Return the [X, Y] coordinate for the center point of the cell that contains the specified text.  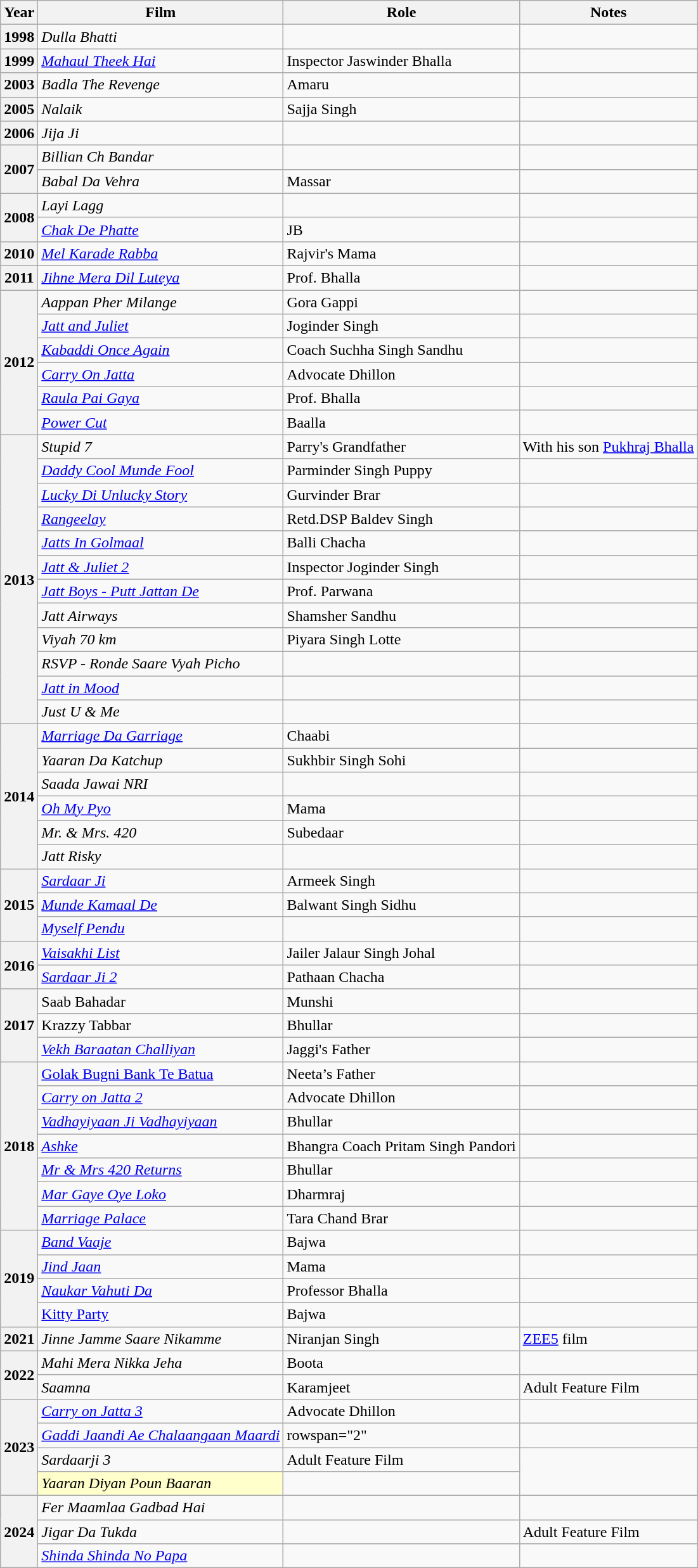
Professor Bhalla [401, 1291]
2013 [19, 579]
Mr. & Mrs. 420 [161, 832]
Marriage Palace [161, 1218]
Amaru [401, 85]
Naukar Vahuti Da [161, 1291]
2005 [19, 109]
Dharmraj [401, 1194]
Jigar Da Tukda [161, 1532]
Just U & Me [161, 712]
Jailer Jalaur Singh Johal [401, 953]
Jatt & Juliet 2 [161, 567]
Role [401, 13]
Inspector Joginder Singh [401, 567]
2015 [19, 905]
Gurvinder Brar [401, 495]
Fer Maamlaa Gadbad Hai [161, 1508]
Dulla Bhatti [161, 37]
Prof. Parwana [401, 591]
Balwant Singh Sidhu [401, 905]
Carry on Jatta 2 [161, 1098]
Carry on Jatta 3 [161, 1411]
Karamjeet [401, 1387]
Balli Chacha [401, 543]
Jatt Risky [161, 857]
Krazzy Tabbar [161, 1025]
Vadhayiyaan Ji Vadhayiyaan [161, 1122]
Jatt and Juliet [161, 326]
2019 [19, 1278]
Saab Bahadar [161, 1001]
Neeta’s Father [401, 1074]
Jaggi's Father [401, 1049]
2007 [19, 169]
Year [19, 13]
Babal Da Vehra [161, 181]
Stupid 7 [161, 447]
Inspector Jaswinder Bhalla [401, 61]
Chak De Phatte [161, 229]
Coach Suchha Singh Sandhu [401, 350]
2016 [19, 965]
2010 [19, 253]
Mel Karade Rabba [161, 253]
Rangeelay [161, 519]
Retd.DSP Baldev Singh [401, 519]
2022 [19, 1375]
Daddy Cool Munde Fool [161, 471]
Layi Lagg [161, 205]
Badla The Revenge [161, 85]
ZEE5 film [609, 1339]
Notes [609, 13]
Mar Gaye Oye Loko [161, 1194]
2008 [19, 217]
Sajja Singh [401, 109]
Jinne Jamme Saare Nikamme [161, 1339]
Aappan Pher Milange [161, 302]
Gora Gappi [401, 302]
Armeek Singh [401, 881]
Raula Pai Gaya [161, 398]
Yaaran Da Katchup [161, 760]
2014 [19, 796]
JB [401, 229]
Rajvir's Mama [401, 253]
Boota [401, 1363]
Parminder Singh Puppy [401, 471]
Jija Ji [161, 133]
Jind Jaan [161, 1266]
2024 [19, 1532]
Jihne Mera Dil Luteya [161, 277]
Oh My Pyo [161, 808]
Saamna [161, 1387]
Kabaddi Once Again [161, 350]
2021 [19, 1339]
Myself Pendu [161, 929]
Yaaran Diyan Poun Baaran [161, 1484]
Carry On Jatta [161, 374]
Nalaik [161, 109]
2006 [19, 133]
Lucky Di Unlucky Story [161, 495]
Chaabi [401, 736]
Jatt Airways [161, 615]
Pathaan Chacha [401, 977]
Viyah 70 km [161, 639]
Piyara Singh Lotte [401, 639]
Shamsher Sandhu [401, 615]
Ashke [161, 1146]
Band Vaaje [161, 1242]
rowspan="2" [401, 1435]
Mahaul Theek Hai [161, 61]
Munde Kamaal De [161, 905]
1998 [19, 37]
Vaisakhi List [161, 953]
Munshi [401, 1001]
Sardaarji 3 [161, 1459]
Marriage Da Garriage [161, 736]
Parry's Grandfather [401, 447]
Sardaar Ji 2 [161, 977]
Massar [401, 181]
Vekh Baraatan Challiyan [161, 1049]
Bhangra Coach Pritam Singh Pandori [401, 1146]
1999 [19, 61]
Joginder Singh [401, 326]
Jatts In Golmaal [161, 543]
Sardaar Ji [161, 881]
2003 [19, 85]
With his son Pukhraj Bhalla [609, 447]
Mr & Mrs 420 Returns [161, 1170]
2018 [19, 1146]
Baalla [401, 423]
2017 [19, 1025]
2011 [19, 277]
Sukhbir Singh Sohi [401, 760]
Golak Bugni Bank Te Batua [161, 1074]
Saada Jawai NRI [161, 784]
Billian Ch Bandar [161, 157]
2012 [19, 362]
Mahi Mera Nikka Jeha [161, 1363]
2023 [19, 1447]
Film [161, 13]
Power Cut [161, 423]
Jatt Boys - Putt Jattan De [161, 591]
Kitty Party [161, 1315]
Shinda Shinda No Papa [161, 1556]
Tara Chand Brar [401, 1218]
RSVP - Ronde Saare Vyah Picho [161, 663]
Subedaar [401, 832]
Gaddi Jaandi Ae Chalaangaan Maardi [161, 1435]
Jatt in Mood [161, 687]
Niranjan Singh [401, 1339]
